Return (x, y) of the center of cell containing provided text 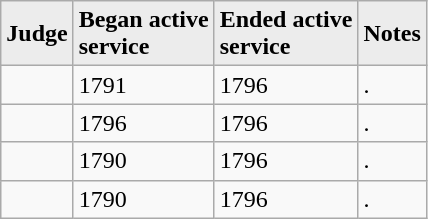
1791 (144, 85)
Notes (392, 34)
Ended activeservice (286, 34)
Began activeservice (144, 34)
Judge (37, 34)
